From the cell containing the given text, extract its center point as [x, y] coordinate. 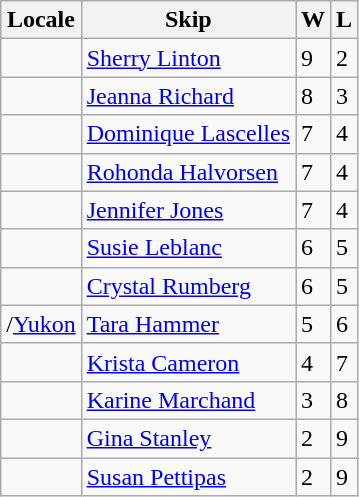
Jeanna Richard [188, 96]
Locale [41, 20]
/Yukon [41, 324]
Skip [188, 20]
Susie Leblanc [188, 248]
Gina Stanley [188, 438]
Jennifer Jones [188, 210]
Susan Pettipas [188, 477]
Krista Cameron [188, 362]
Tara Hammer [188, 324]
Karine Marchand [188, 400]
Crystal Rumberg [188, 286]
Dominique Lascelles [188, 134]
Sherry Linton [188, 58]
L [344, 20]
Rohonda Halvorsen [188, 172]
W [314, 20]
